Locate the cell with the specified text and output its [X, Y] center coordinate. 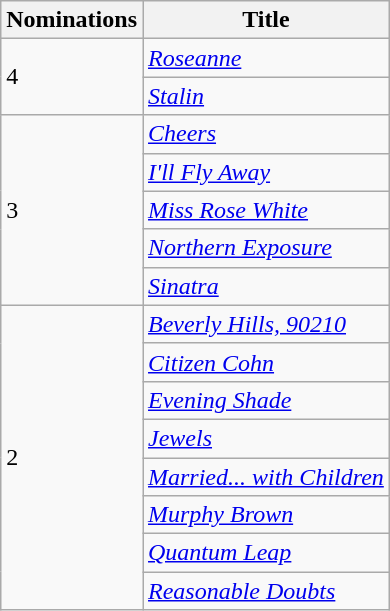
Roseanne [266, 58]
Beverly Hills, 90210 [266, 324]
Miss Rose White [266, 210]
Northern Exposure [266, 248]
Quantum Leap [266, 553]
Evening Shade [266, 400]
Nominations [72, 20]
Citizen Cohn [266, 362]
I'll Fly Away [266, 172]
Sinatra [266, 286]
Title [266, 20]
3 [72, 210]
Married... with Children [266, 477]
Reasonable Doubts [266, 591]
Stalin [266, 96]
2 [72, 457]
Jewels [266, 438]
Cheers [266, 134]
4 [72, 77]
Murphy Brown [266, 515]
